Pinpoint the cell where the given text exists, returning its [X, Y] midpoint coordinate. 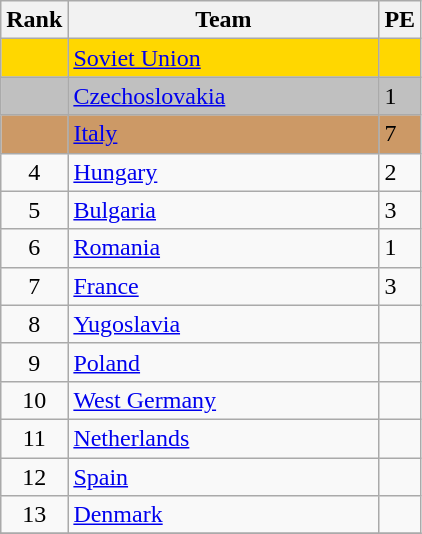
Czechoslovakia [224, 96]
6 [34, 248]
4 [34, 172]
West Germany [224, 400]
Italy [224, 134]
8 [34, 324]
Soviet Union [224, 58]
France [224, 286]
Denmark [224, 515]
10 [34, 400]
5 [34, 210]
Hungary [224, 172]
Netherlands [224, 438]
Yugoslavia [224, 324]
Romania [224, 248]
Rank [34, 20]
PE [400, 20]
12 [34, 477]
2 [400, 172]
Poland [224, 362]
Spain [224, 477]
13 [34, 515]
11 [34, 438]
Team [224, 20]
Bulgaria [224, 210]
9 [34, 362]
